Search for the cell housing the specified text and yield its [x, y] center coordinate. 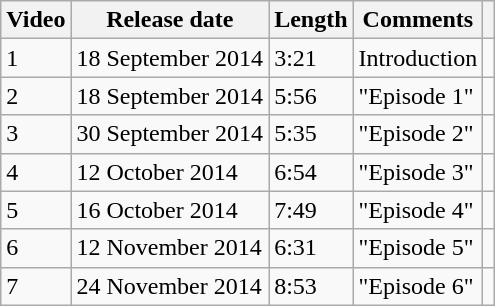
7 [36, 286]
5 [36, 210]
12 October 2014 [170, 172]
3 [36, 134]
Comments [418, 20]
16 October 2014 [170, 210]
12 November 2014 [170, 248]
6:54 [311, 172]
5:35 [311, 134]
"Episode 4" [418, 210]
Length [311, 20]
4 [36, 172]
Release date [170, 20]
"Episode 2" [418, 134]
Video [36, 20]
5:56 [311, 96]
"Episode 1" [418, 96]
8:53 [311, 286]
2 [36, 96]
3:21 [311, 58]
"Episode 3" [418, 172]
"Episode 6" [418, 286]
1 [36, 58]
6:31 [311, 248]
Introduction [418, 58]
"Episode 5" [418, 248]
30 September 2014 [170, 134]
24 November 2014 [170, 286]
7:49 [311, 210]
6 [36, 248]
